Output the (X, Y) coordinate of the center of the cell containing the given text.  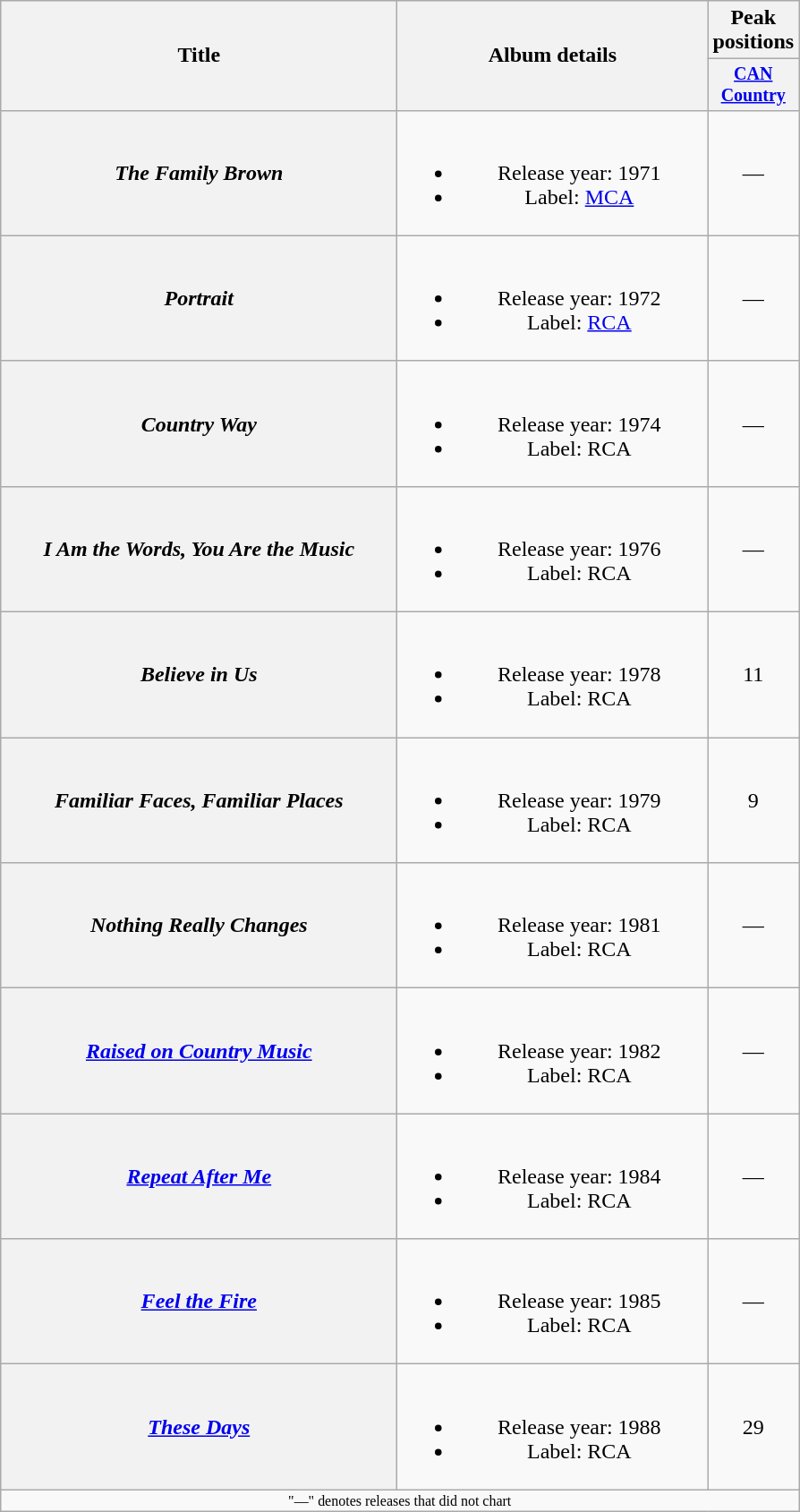
Raised on Country Music (199, 1051)
29 (753, 1427)
Release year: 1979Label: RCA (553, 800)
Release year: 1981Label: RCA (553, 926)
Familiar Faces, Familiar Places (199, 800)
Believe in Us (199, 675)
Release year: 1976Label: RCA (553, 549)
I Am the Words, You Are the Music (199, 549)
Album details (553, 56)
Release year: 1971Label: MCA (553, 173)
"—" denotes releases that did not chart (400, 1500)
Country Way (199, 423)
Title (199, 56)
Release year: 1988Label: RCA (553, 1427)
Release year: 1972Label: RCA (553, 298)
Release year: 1978Label: RCA (553, 675)
Peakpositions (753, 30)
Release year: 1984Label: RCA (553, 1176)
Repeat After Me (199, 1176)
Portrait (199, 298)
9 (753, 800)
Release year: 1982Label: RCA (553, 1051)
Feel the Fire (199, 1302)
11 (753, 675)
CAN Country (753, 84)
These Days (199, 1427)
The Family Brown (199, 173)
Release year: 1974Label: RCA (553, 423)
Release year: 1985Label: RCA (553, 1302)
Nothing Really Changes (199, 926)
